From the cell containing the given text, extract its center point as [x, y] coordinate. 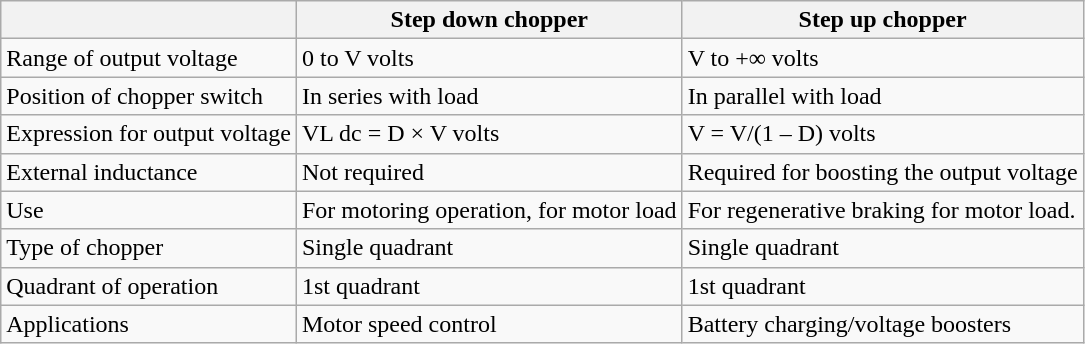
Not required [489, 172]
Motor speed control [489, 324]
Expression for output voltage [149, 134]
For regenerative braking for motor load. [882, 210]
External inductance [149, 172]
In series with load [489, 96]
Step down chopper [489, 20]
Type of chopper [149, 248]
Applications [149, 324]
Step up chopper [882, 20]
Quadrant of operation [149, 286]
Required for boosting the output voltage [882, 172]
In parallel with load [882, 96]
V to +∞ volts [882, 58]
Battery charging/voltage boosters [882, 324]
Range of output voltage [149, 58]
0 to V volts [489, 58]
Position of chopper switch [149, 96]
Use [149, 210]
V = V/(1 – D) volts [882, 134]
VL dc = D × V volts [489, 134]
For motoring operation, for motor load [489, 210]
